Output the (X, Y) coordinate of the center of the cell containing the given text.  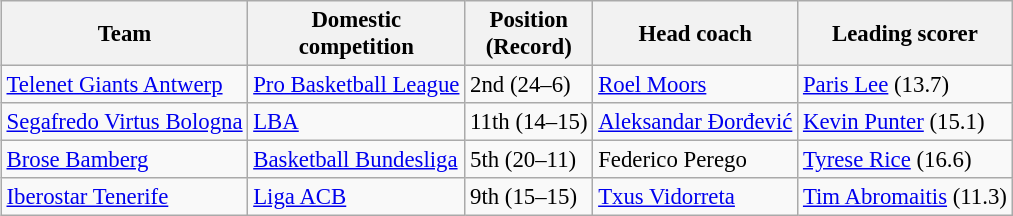
Position (Record) (529, 34)
Segafredo Virtus Bologna (124, 122)
Kevin Punter (15.1) (906, 122)
9th (15–15) (529, 197)
Pro Basketball League (356, 84)
Team (124, 34)
Basketball Bundesliga (356, 160)
Leading scorer (906, 34)
Iberostar Tenerife (124, 197)
Brose Bamberg (124, 160)
Roel Moors (696, 84)
Domestic competition (356, 34)
2nd (24–6) (529, 84)
Telenet Giants Antwerp (124, 84)
Head coach (696, 34)
Liga ACB (356, 197)
Tyrese Rice (16.6) (906, 160)
Txus Vidorreta (696, 197)
11th (14–15) (529, 122)
Paris Lee (13.7) (906, 84)
Tim Abromaitis (11.3) (906, 197)
LBA (356, 122)
5th (20–11) (529, 160)
Federico Perego (696, 160)
Aleksandar Đorđević (696, 122)
